Scan for the cell matching the given text and deliver its [x, y] coordinate at center. 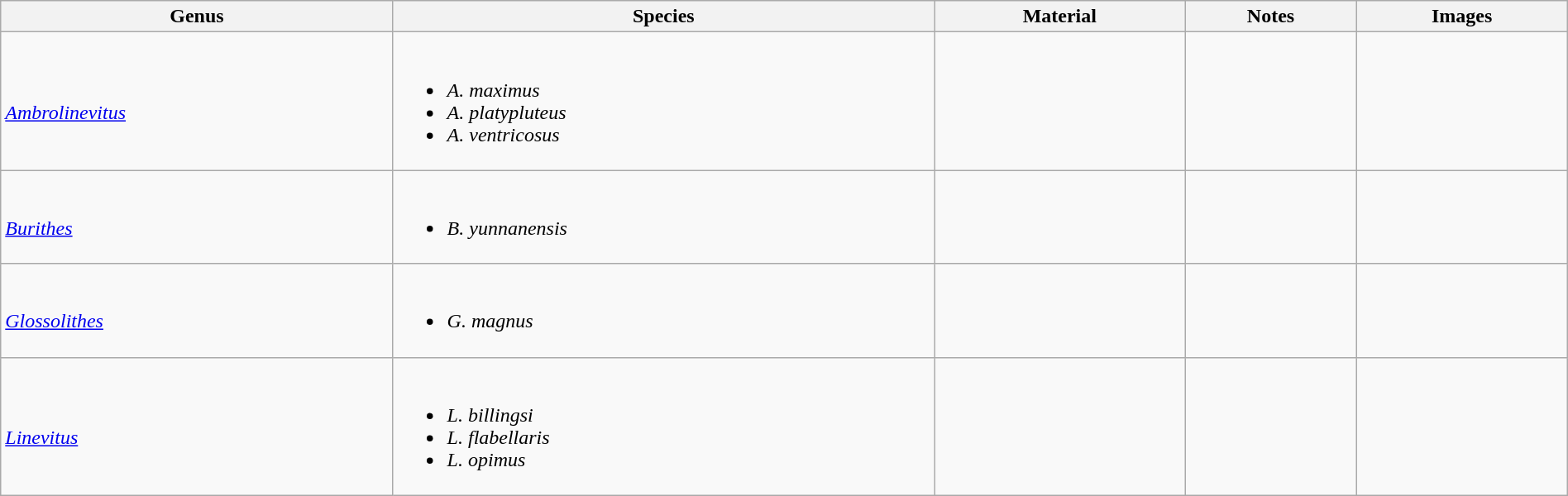
Genus [197, 17]
B. yunnanensis [663, 217]
A. maximusA. platypluteusA. ventricosus [663, 101]
Images [1462, 17]
Linevitus [197, 427]
Glossolithes [197, 311]
Notes [1270, 17]
Material [1060, 17]
Ambrolinevitus [197, 101]
Species [663, 17]
Burithes [197, 217]
L. billingsiL. flabellarisL. opimus [663, 427]
G. magnus [663, 311]
